Find where the given text appears and provide that cell's center as [x, y] coordinate. 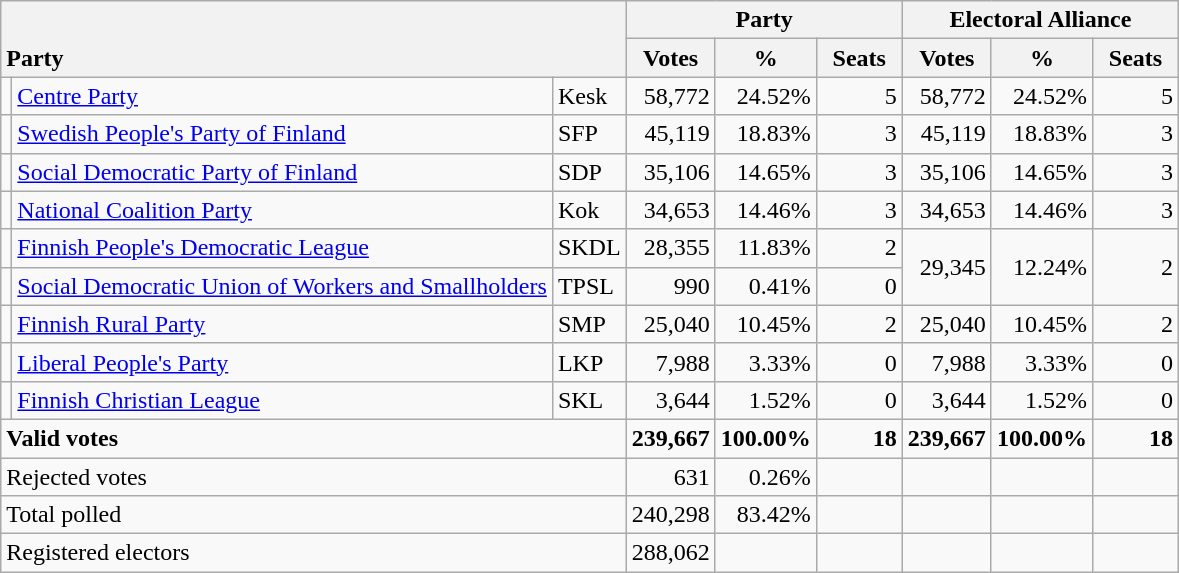
Finnish People's Democratic League [282, 248]
28,355 [670, 248]
Centre Party [282, 96]
11.83% [766, 248]
29,345 [946, 267]
Finnish Rural Party [282, 324]
SFP [589, 134]
631 [670, 477]
Rejected votes [314, 477]
Liberal People's Party [282, 362]
SKL [589, 400]
National Coalition Party [282, 210]
990 [670, 286]
240,298 [670, 515]
Valid votes [314, 438]
Kesk [589, 96]
0.41% [766, 286]
Social Democratic Party of Finland [282, 172]
LKP [589, 362]
83.42% [766, 515]
TPSL [589, 286]
Registered electors [314, 553]
SMP [589, 324]
SDP [589, 172]
Finnish Christian League [282, 400]
Electoral Alliance [1040, 20]
Kok [589, 210]
Swedish People's Party of Finland [282, 134]
0.26% [766, 477]
SKDL [589, 248]
12.24% [1042, 267]
288,062 [670, 553]
Total polled [314, 515]
Social Democratic Union of Workers and Smallholders [282, 286]
